Extract the [X, Y] coordinate from the center of the cell holding the provided text.  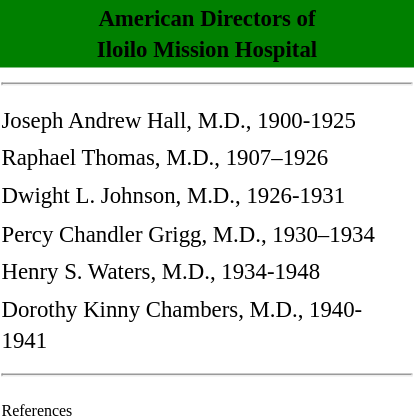
Dorothy Kinny Chambers, M.D., 1940-1941 [204, 324]
American Directors of Iloilo Mission Hospital [207, 34]
Raphael Thomas, M.D., 1907–1926 [204, 156]
Joseph Andrew Hall, M.D., 1900-1925 [204, 120]
Henry S. Waters, M.D., 1934-1948 [204, 270]
Dwight L. Johnson, M.D., 1926-1931 [204, 194]
Percy Chandler Grigg, M.D., 1930–1934 [204, 232]
